Determine the [X, Y] coordinate at the center of the cell enclosing the given text.  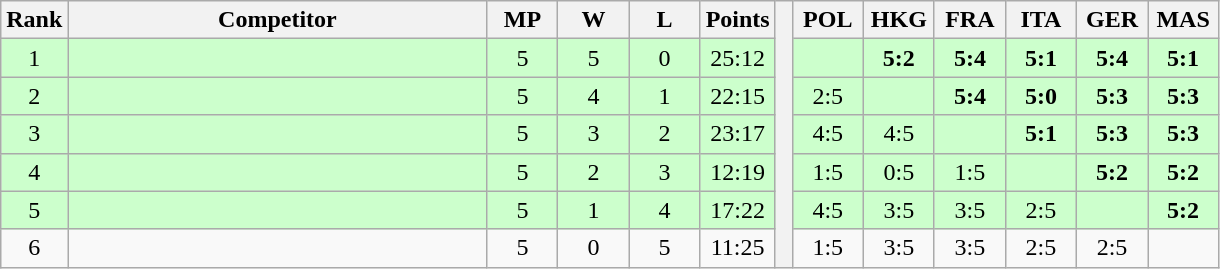
Points [738, 20]
12:19 [738, 172]
25:12 [738, 58]
23:17 [738, 134]
POL [828, 20]
22:15 [738, 96]
HKG [898, 20]
Rank [34, 20]
W [594, 20]
L [664, 20]
6 [34, 248]
ITA [1040, 20]
11:25 [738, 248]
0:5 [898, 172]
5:0 [1040, 96]
GER [1112, 20]
17:22 [738, 210]
FRA [970, 20]
MAS [1184, 20]
Competitor [278, 20]
MP [522, 20]
